Identify which cell holds the provided text, then report its [x, y] central coordinate. 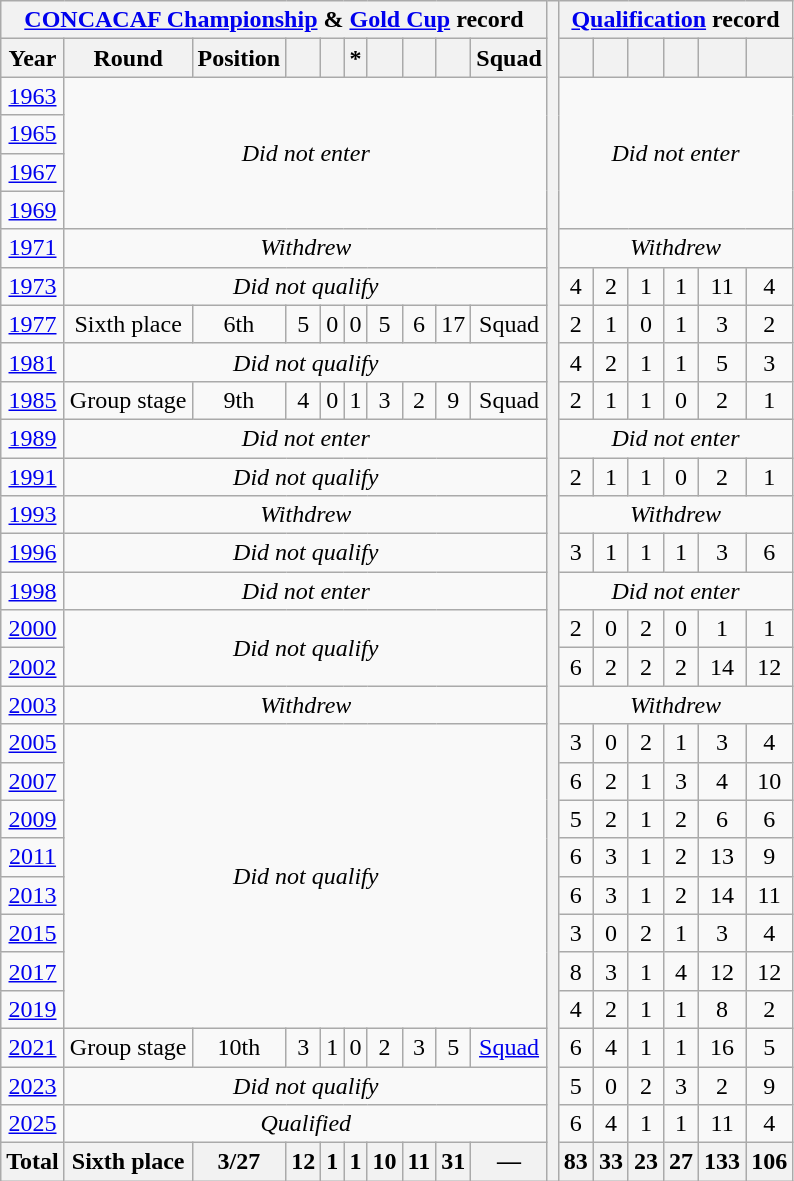
2025 [33, 1124]
2005 [33, 743]
1985 [33, 400]
1967 [33, 172]
2017 [33, 971]
3/27 [239, 1162]
Round [128, 58]
1993 [33, 515]
1973 [33, 286]
133 [722, 1162]
10th [239, 1047]
1977 [33, 324]
Qualification record [675, 20]
1963 [33, 96]
2019 [33, 1009]
Position [239, 58]
17 [454, 324]
Year [33, 58]
1996 [33, 553]
1971 [33, 248]
1981 [33, 362]
1965 [33, 134]
33 [610, 1162]
2023 [33, 1085]
Qualified [306, 1124]
2003 [33, 705]
13 [722, 857]
23 [646, 1162]
* [356, 58]
1998 [33, 591]
2021 [33, 1047]
27 [682, 1162]
6th [239, 324]
9th [239, 400]
106 [770, 1162]
— [509, 1162]
2013 [33, 895]
CONCACAF Championship & Gold Cup record [274, 20]
Total [33, 1162]
1991 [33, 477]
31 [454, 1162]
2011 [33, 857]
2015 [33, 933]
2002 [33, 667]
16 [722, 1047]
2009 [33, 819]
2007 [33, 781]
1989 [33, 438]
2000 [33, 629]
1969 [33, 210]
83 [576, 1162]
